Determine the [X, Y] coordinate at the center of the cell enclosing the given text.  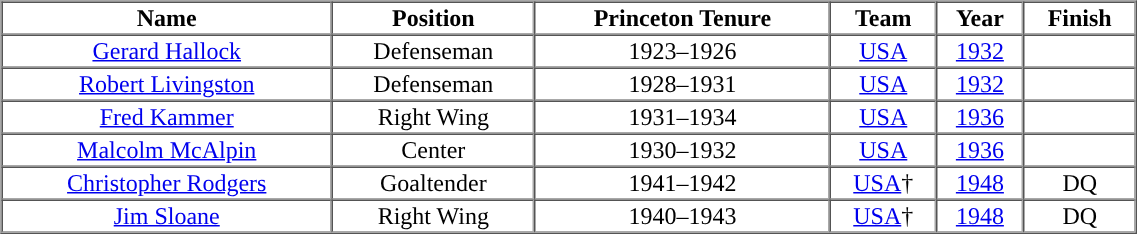
Goaltender [434, 182]
1928–1931 [682, 84]
1931–1934 [682, 116]
Fred Kammer [167, 116]
Name [167, 18]
Christopher Rodgers [167, 182]
Robert Livingston [167, 84]
Gerard Hallock [167, 50]
Princeton Tenure [682, 18]
Jim Sloane [167, 216]
Center [434, 150]
1923–1926 [682, 50]
1930–1932 [682, 150]
1941–1942 [682, 182]
Position [434, 18]
Finish [1080, 18]
Team [883, 18]
Year [980, 18]
1940–1943 [682, 216]
Malcolm McAlpin [167, 150]
